Output the [x, y] coordinate of the center of the cell containing the given text.  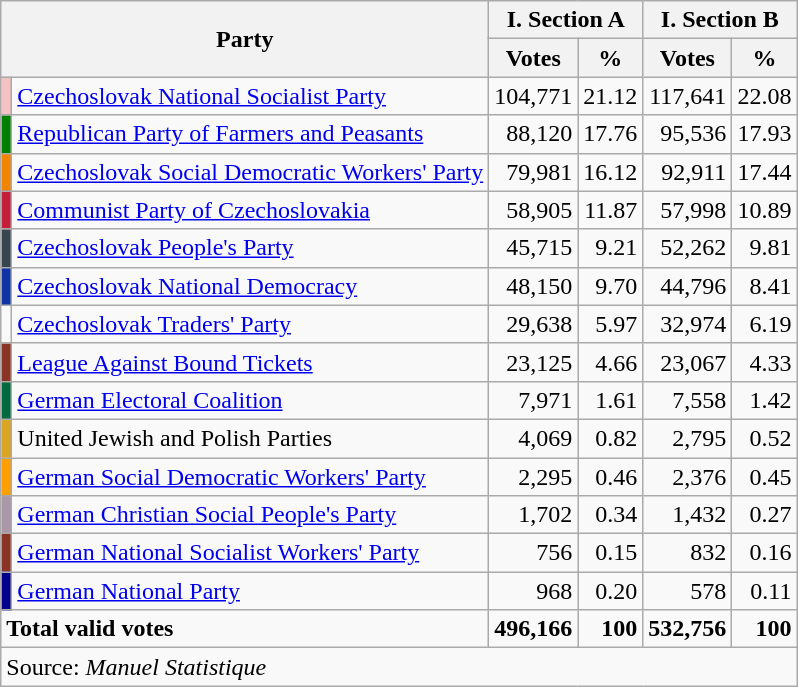
22.08 [764, 96]
0.45 [764, 477]
21.12 [610, 96]
4,069 [534, 438]
1.61 [610, 400]
German Electoral Coalition [250, 400]
0.20 [610, 591]
Czechoslovak Traders' Party [250, 324]
Party [245, 39]
0.11 [764, 591]
45,715 [534, 248]
17.93 [764, 134]
52,262 [688, 248]
578 [688, 591]
23,067 [688, 362]
0.46 [610, 477]
League Against Bound Tickets [250, 362]
Total valid votes [245, 629]
104,771 [534, 96]
9.81 [764, 248]
0.52 [764, 438]
0.27 [764, 515]
Source: Manuel Statistique [399, 667]
23,125 [534, 362]
57,998 [688, 210]
German Christian Social People's Party [250, 515]
German Social Democratic Workers' Party [250, 477]
95,536 [688, 134]
German National Socialist Workers' Party [250, 553]
1.42 [764, 400]
Czechoslovak People's Party [250, 248]
7,558 [688, 400]
I. Section B [720, 20]
United Jewish and Polish Parties [250, 438]
Communist Party of Czechoslovakia [250, 210]
1,432 [688, 515]
496,166 [534, 629]
117,641 [688, 96]
0.34 [610, 515]
11.87 [610, 210]
832 [688, 553]
9.70 [610, 286]
6.19 [764, 324]
48,150 [534, 286]
Republican Party of Farmers and Peasants [250, 134]
2,295 [534, 477]
79,981 [534, 172]
0.15 [610, 553]
Czechoslovak National Democracy [250, 286]
10.89 [764, 210]
German National Party [250, 591]
16.12 [610, 172]
532,756 [688, 629]
1,702 [534, 515]
8.41 [764, 286]
2,376 [688, 477]
4.66 [610, 362]
968 [534, 591]
29,638 [534, 324]
44,796 [688, 286]
9.21 [610, 248]
2,795 [688, 438]
756 [534, 553]
88,120 [534, 134]
4.33 [764, 362]
0.16 [764, 553]
Czechoslovak National Socialist Party [250, 96]
17.76 [610, 134]
I. Section A [566, 20]
Czechoslovak Social Democratic Workers' Party [250, 172]
7,971 [534, 400]
92,911 [688, 172]
0.82 [610, 438]
32,974 [688, 324]
5.97 [610, 324]
58,905 [534, 210]
17.44 [764, 172]
